Identify which cell holds the provided text, then report its (X, Y) central coordinate. 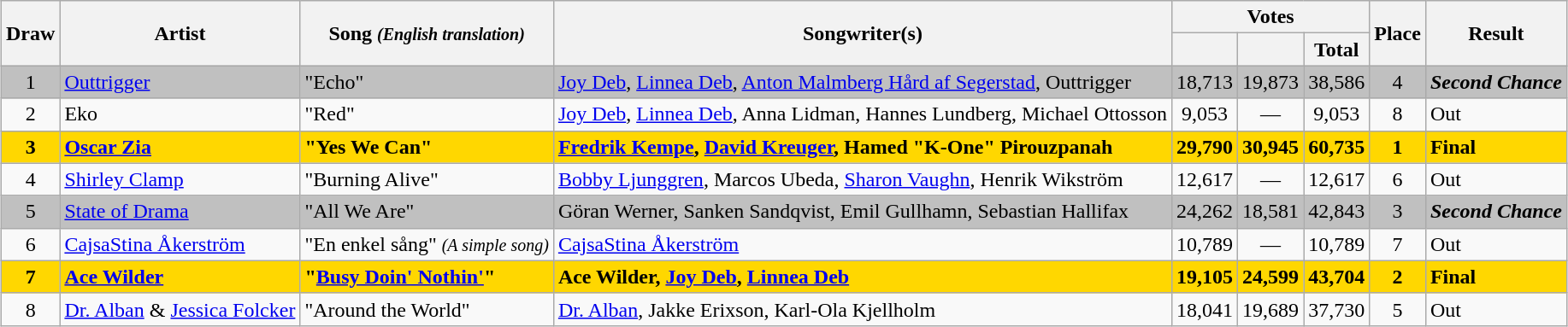
Votes (1270, 17)
"Burning Alive" (427, 179)
Ace Wilder (180, 277)
"Red" (427, 114)
38,586 (1337, 82)
29,790 (1205, 147)
Ace Wilder, Joy Deb, Linnea Deb (862, 277)
Song (English translation) (427, 33)
"All We Are" (427, 212)
18,581 (1270, 212)
Total (1337, 50)
19,873 (1270, 82)
18,713 (1205, 82)
"Busy Doin' Nothin'" (427, 277)
Place (1398, 33)
Joy Deb, Linnea Deb, Anna Lidman, Hannes Lundberg, Michael Ottosson (862, 114)
"Echo" (427, 82)
30,945 (1270, 147)
Draw (31, 33)
State of Drama (180, 212)
"Around the World" (427, 309)
Dr. Alban & Jessica Folcker (180, 309)
Artist (180, 33)
60,735 (1337, 147)
37,730 (1337, 309)
43,704 (1337, 277)
"Yes We Can" (427, 147)
Dr. Alban, Jakke Erixson, Karl-Ola Kjellholm (862, 309)
24,262 (1205, 212)
Oscar Zia (180, 147)
Bobby Ljunggren, Marcos Ubeda, Sharon Vaughn, Henrik Wikström (862, 179)
19,689 (1270, 309)
42,843 (1337, 212)
Outtrigger (180, 82)
Joy Deb, Linnea Deb, Anton Malmberg Hård af Segerstad, Outtrigger (862, 82)
18,041 (1205, 309)
Shirley Clamp (180, 179)
Eko (180, 114)
Fredrik Kempe, David Kreuger, Hamed "K-One" Pirouzpanah (862, 147)
Göran Werner, Sanken Sandqvist, Emil Gullhamn, Sebastian Hallifax (862, 212)
Result (1496, 33)
Songwriter(s) (862, 33)
"En enkel sång" (A simple song) (427, 244)
19,105 (1205, 277)
24,599 (1270, 277)
